Scan for the cell matching the given text and deliver its [X, Y] coordinate at center. 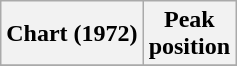
Chart (1972) [72, 34]
Peakposition [189, 34]
